Find where the given text appears and provide that cell's center as (x, y) coordinate. 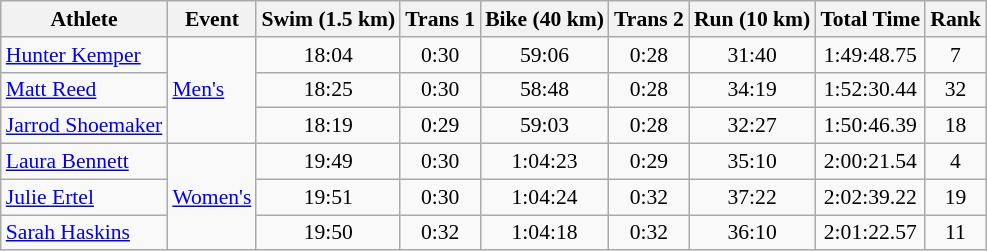
Event (212, 19)
18:04 (328, 55)
Total Time (870, 19)
11 (956, 233)
Swim (1.5 km) (328, 19)
Rank (956, 19)
31:40 (752, 55)
1:49:48.75 (870, 55)
35:10 (752, 162)
Trans 1 (440, 19)
19:49 (328, 162)
32:27 (752, 126)
1:04:23 (544, 162)
Laura Bennett (84, 162)
Athlete (84, 19)
1:52:30.44 (870, 90)
2:01:22.57 (870, 233)
2:02:39.22 (870, 197)
36:10 (752, 233)
Matt Reed (84, 90)
59:06 (544, 55)
18:25 (328, 90)
1:50:46.39 (870, 126)
58:48 (544, 90)
59:03 (544, 126)
19:51 (328, 197)
34:19 (752, 90)
Sarah Haskins (84, 233)
18 (956, 126)
Run (10 km) (752, 19)
2:00:21.54 (870, 162)
Bike (40 km) (544, 19)
7 (956, 55)
1:04:24 (544, 197)
32 (956, 90)
Women's (212, 198)
Trans 2 (649, 19)
Men's (212, 90)
1:04:18 (544, 233)
19:50 (328, 233)
37:22 (752, 197)
19 (956, 197)
Julie Ertel (84, 197)
4 (956, 162)
Hunter Kemper (84, 55)
18:19 (328, 126)
Jarrod Shoemaker (84, 126)
